Return (X, Y) of the center of cell containing provided text 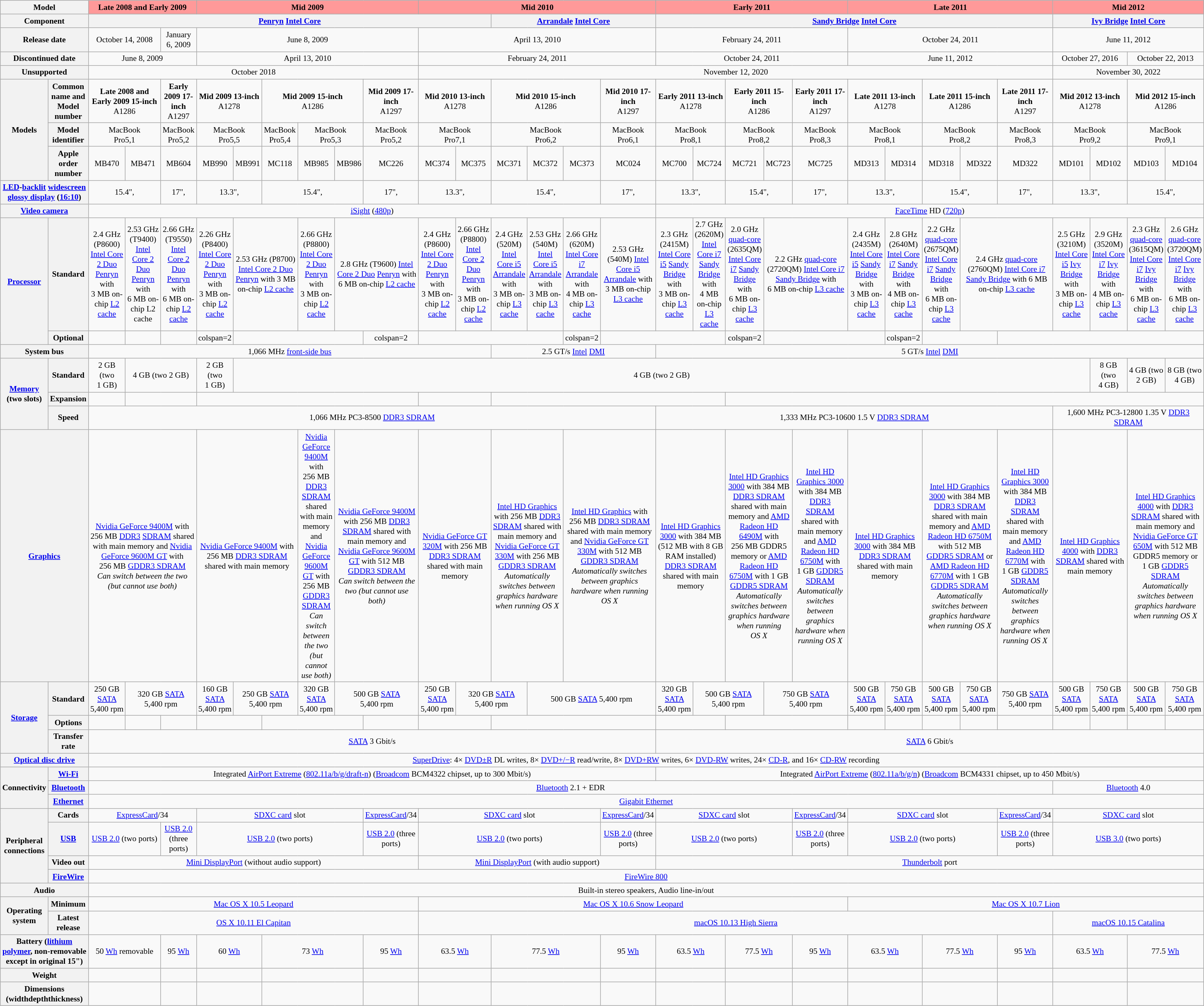
USB (68, 839)
Mid 2010 (538, 7)
iSight (480p) (372, 210)
Common name and Model number (68, 101)
2.4 GHz (520M) Intel Core i5 Arrandale with 3 MB on-chip L3 cache (509, 274)
MD101 (1071, 163)
Late 2011 13-inchA1278 (885, 101)
Expansion (68, 399)
Mini DisplayPort (with audio support) (538, 862)
2.6 GHz quad-core (3720QM) Intel Core i7 Ivy Bridge with 6 MB on-chip L3 cache (1185, 274)
2.9 GHz (3520M) Intel Core i7 Ivy Bridge with 4 MB on-chip L3 cache (1108, 274)
Built-in stereo speakers, Audio line-in/out (646, 890)
2.2 GHz quad-core (2675QM) Intel Core i7 Sandy Bridge with 6 MB on-chip L3 cache (941, 274)
macOS 10.15 Catalina (1128, 923)
MD313 (866, 163)
macOS 10.13 High Sierra (736, 923)
MC373 (582, 163)
Mid 2010 13-inchA1278 (455, 101)
Mid 2012 (1128, 7)
MacBookPro5,3 (331, 134)
Early 2011 (752, 7)
MB991 (248, 163)
Mid 2009 13-inchA1278 (229, 101)
5 GT/s Intel DMI (929, 351)
November 12, 2020 (736, 72)
160 GB SATA 5,400 rpm (215, 699)
MC725 (820, 163)
Battery (lithium polymer, non-removable except in original 15") (45, 951)
October 22, 2013 (1165, 59)
MacBookPro9,2 (1090, 134)
Mid 2010 17-inchA1297 (628, 101)
Transfer rate (68, 741)
2.0 GHz quad-core (2635QM) Intel Core i7 Sandy Bridge with 6 MB on-chip L3 cache (745, 274)
Wi-Fi (68, 774)
MC721 (745, 163)
MC374 (437, 163)
Options (68, 722)
Integrated AirPort Extreme (802.11a/b/g/draft-n) (Broadcom BCM4322 chipset, up to 300 Mbit/s) (372, 774)
MC118 (280, 163)
Ivy Bridge Intel Core (1128, 21)
MacBookPro7,1 (455, 134)
Late 2011 (950, 7)
Thunderbolt port (929, 862)
Intel HD Graphics 4000 with DDR3 SDRAM shared with main memory (1090, 556)
Sandy Bridge Intel Core (854, 21)
Ethernet (68, 801)
MB470 (107, 163)
Intel HD Graphics 3000 with 384 MB DDR3 SDRAM shared with main memory (885, 556)
MacBookPro6,2 (546, 134)
2.66 GHz (T9550) Intel Core 2 Duo Penryn with 6 MB on-chip L2 cache (179, 274)
2.5 GHz (3210M) Intel Core i5 Ivy Bridge with 3 MB on-chip L3 cache (1071, 274)
2.3 GHz quad-core (3615QM) Intel Core i7 Ivy Bridge with 6 MB on-chip L3 cache (1146, 274)
November 30, 2022 (1128, 72)
2.4 GHz quad-core (2760QM) Intel Core i7 Sandy Bridge with 6 MB on-chip L3 cache (1006, 274)
2.66 GHz (620M) Intel Core i7 Arrandale with 4 MB on-chip L3 cache (582, 274)
LED-backlit widescreen glossy display (16:10) (45, 192)
MacBookPro6,1 (628, 134)
Late 2008 and Early 2009 (142, 7)
Bluetooth 2.1 + EDR (571, 788)
Operating system (24, 916)
2.53 GHz (P8700) Intel Core 2 Duo Penryn with 3 MB on-chip L2 cache (266, 274)
Early 2011 17-inchA1297 (820, 101)
SATA 6 Gbit/s (929, 741)
2.26 GHz (P8400) Intel Core 2 Duo Penryn with 3 MB on-chip L2 cache (215, 274)
MD318 (941, 163)
MacBookPro5,4 (280, 134)
Penryn Intel Core (290, 21)
2.3 GHz (2415M) Intel Core i5 Sandy Bridge with 3 MB on-chip L3 cache (674, 274)
Bluetooth (68, 788)
Connectivity (24, 788)
Early 2009 17-inchA1297 (179, 101)
MC723 (778, 163)
FireWire (68, 876)
Mid 2009 15-inchA1286 (313, 101)
Peripheral connections (24, 846)
Mid 2009 (307, 7)
Mac OS X 10.7 Lion (1025, 904)
SuperDrive: 4× DVD±R DL writes, 8× DVD+/−R read/write, 8× DVD+RW writes, 6× DVD-RW writes, 24× CD-R, and 16× CD-RW recording (646, 760)
1,600 MHz PC3-12800 1.35 V DDR3 SDRAM (1128, 417)
Storage (24, 718)
MC700 (674, 163)
MB986 (349, 163)
Model (45, 7)
MC724 (709, 163)
OS X 10.11 El Capitan (253, 923)
Bluetooth 4.0 (1128, 788)
Late 2011 15-inchA1286 (960, 101)
Discontinued date (45, 59)
Apple order number (68, 163)
Cards (68, 815)
Speed (68, 417)
MC371 (509, 163)
MB990 (215, 163)
Intel HD Graphics 3000 with 384 MB (512 MB with 8 GB RAM installed) DDR3 SDRAM shared with main memory (690, 556)
USB 3.0 (two ports) (1128, 839)
Processor (24, 282)
Mid 2010 15-inchA1286 (546, 101)
Graphics (45, 556)
October 27, 2016 (1090, 59)
FireWire 800 (646, 876)
2.8 GHz (2640M) Intel Core i7 Sandy Bridge with 4 MB on-chip L3 cache (903, 274)
Early 2011 15-inchA1286 (759, 101)
Video camera (45, 210)
MD102 (1108, 163)
MD104 (1185, 163)
1,066 MHz front-side bus (290, 351)
2.53 GHz (T9400) Intel Core 2 Duo Penryn with 6 MB on-chip L2 cache (143, 274)
Weight (45, 975)
October 2018 (253, 72)
Latest release (68, 923)
Integrated AirPort Extreme (802.11a/b/g/n) (Broadcom BCM4331 chipset, up to 450 Mbit/s) (929, 774)
Minimum (68, 904)
System bus (45, 351)
MC372 (545, 163)
Nvidia GeForce 9400M with 256 MB DDR3 SDRAM shared with main memory (247, 556)
MacBookPro5,1 (124, 134)
Memory(two slots) (24, 394)
Gigabit Ethernet (646, 801)
Audio (45, 890)
MB985 (316, 163)
1,333 MHz PC3-10600 1.5 V DDR3 SDRAM (854, 417)
Unsupported (45, 72)
MC375 (473, 163)
January 6, 2009 (179, 40)
Optional (68, 338)
SATA 3 Gbit/s (372, 741)
Optical disc drive (45, 760)
50 Wh removable (124, 951)
60 Wh (229, 951)
Mac OS X 10.6 Snow Leopard (633, 904)
MC024 (628, 163)
2.5 GT/s Intel DMI (574, 351)
MacBookPro9,1 (1165, 134)
Early 2011 13-inchA1278 (690, 101)
MD103 (1146, 163)
2.4 GHz (2435M) Intel Core i5 Sandy Bridge with 3 MB on-chip L3 cache (866, 274)
Late 2011 17-inchA1297 (1025, 101)
1,066 MHz PC3-8500 DDR3 SDRAM (372, 417)
MB604 (179, 163)
Mid 2009 17-inchA1297 (391, 101)
MB471 (143, 163)
2.8 GHz (T9600) Intel Core 2 Duo Penryn with 6 MB on-chip L2 cache (377, 274)
Model identifier (68, 134)
MD314 (903, 163)
Mac OS X 10.5 Leopard (253, 904)
Release date (45, 40)
Mid 2012 13-inchA1278 (1090, 101)
73 Wh (313, 951)
Component (45, 21)
Video out (68, 862)
FaceTime HD (720p) (929, 210)
2.7 GHz (2620M) Intel Core i7 Sandy Bridge with 4 MB on-chip L3 cache (709, 274)
Arrandale Intel Core (574, 21)
Late 2008 and Early 2009 15-inchA1286 (124, 101)
October 14, 2008 (124, 40)
Dimensions (widthdepththickness) (45, 994)
Models (24, 130)
MC226 (391, 163)
Mid 2012 15-inchA1286 (1165, 101)
MacBookPro5,5 (229, 134)
Nvidia GeForce GT 320M with 256 MB DDR3 SDRAM shared with main memory (455, 556)
Mini DisplayPort (without audio support) (253, 862)
2.2 GHz quad-core (2720QM) Intel Core i7 Sandy Bridge with 6 MB on-chip L3 cache (806, 274)
